For the text-containing cell, return its midpoint in [x, y] coordinate format. 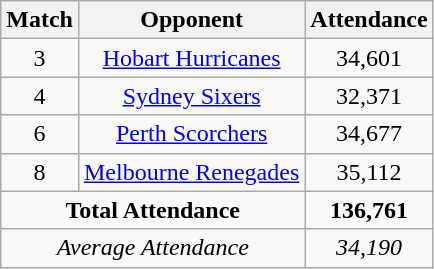
34,677 [369, 134]
Hobart Hurricanes [191, 58]
32,371 [369, 96]
Total Attendance [153, 210]
35,112 [369, 172]
Average Attendance [153, 248]
34,601 [369, 58]
Melbourne Renegades [191, 172]
Sydney Sixers [191, 96]
34,190 [369, 248]
Perth Scorchers [191, 134]
4 [40, 96]
3 [40, 58]
Attendance [369, 20]
Opponent [191, 20]
Match [40, 20]
136,761 [369, 210]
6 [40, 134]
8 [40, 172]
